Find where the given text appears and provide that cell's center as [X, Y] coordinate. 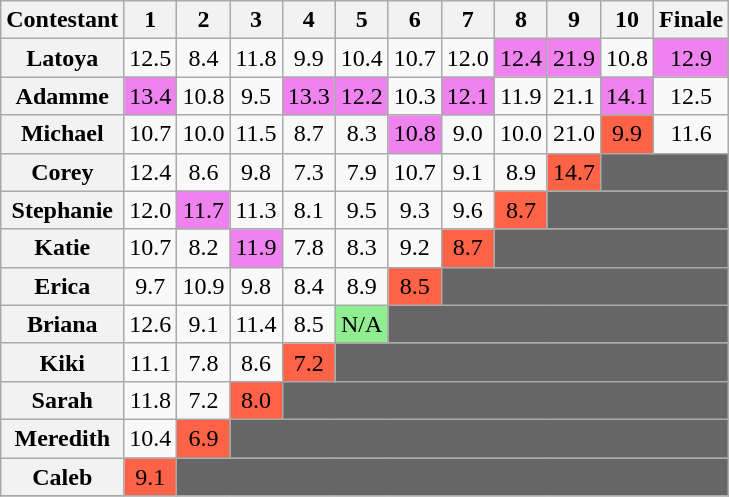
8 [520, 20]
10 [626, 20]
3 [256, 20]
6.9 [204, 438]
7 [468, 20]
9.3 [414, 210]
8.2 [204, 248]
12.2 [362, 96]
Stephanie [62, 210]
Latoya [62, 58]
7.9 [362, 172]
11.1 [150, 362]
13.3 [308, 96]
Sarah [62, 400]
7.3 [308, 172]
Finale [692, 20]
Caleb [62, 477]
6 [414, 20]
9.2 [414, 248]
10.9 [204, 286]
9.7 [150, 286]
1 [150, 20]
14.1 [626, 96]
4 [308, 20]
9.0 [468, 134]
11.7 [204, 210]
Adamme [62, 96]
8.1 [308, 210]
2 [204, 20]
11.5 [256, 134]
13.4 [150, 96]
Contestant [62, 20]
21.1 [574, 96]
Corey [62, 172]
12.1 [468, 96]
9 [574, 20]
N/A [362, 324]
21.9 [574, 58]
9.6 [468, 210]
Michael [62, 134]
11.6 [692, 134]
8.0 [256, 400]
11.3 [256, 210]
12.9 [692, 58]
Erica [62, 286]
Katie [62, 248]
12.6 [150, 324]
10.3 [414, 96]
11.4 [256, 324]
14.7 [574, 172]
Meredith [62, 438]
Kiki [62, 362]
5 [362, 20]
21.0 [574, 134]
Briana [62, 324]
